Return the [X, Y] coordinate for the center point of the cell that contains the specified text.  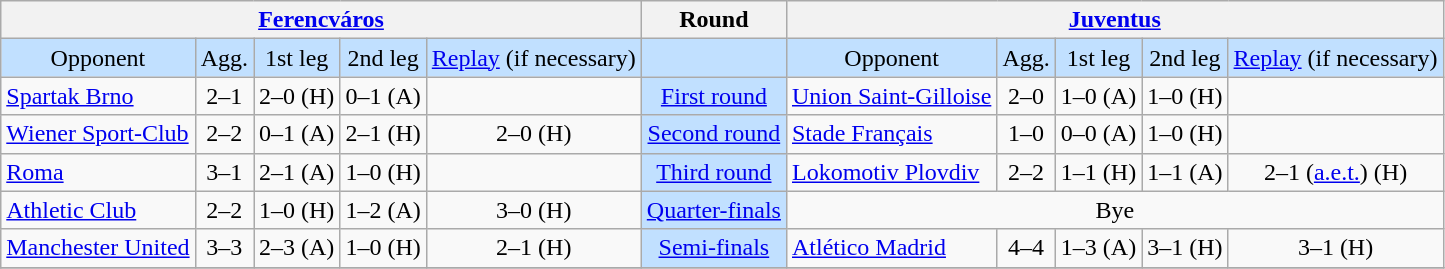
1–1 (A) [1185, 172]
2–3 (A) [297, 248]
Manchester United [98, 248]
Ferencváros [322, 20]
Roma [98, 172]
1–3 (A) [1098, 248]
2–1 (a.e.t.) (H) [1336, 172]
First round [714, 96]
Round [714, 20]
Semi-finals [714, 248]
Bye [1114, 210]
Union Saint-Gilloise [891, 96]
2–1 (A) [297, 172]
2–1 [224, 96]
3–3 [224, 248]
Spartak Brno [98, 96]
Wiener Sport-Club [98, 134]
1–0 (A) [1098, 96]
1–2 (A) [383, 210]
3–1 [224, 172]
1–0 [1026, 134]
1–1 (H) [1098, 172]
Athletic Club [98, 210]
3–0 (H) [534, 210]
Lokomotiv Plovdiv [891, 172]
Third round [714, 172]
2–0 [1026, 96]
4–4 [1026, 248]
Second round [714, 134]
0–0 (A) [1098, 134]
Atlético Madrid [891, 248]
Juventus [1114, 20]
Quarter-finals [714, 210]
Stade Français [891, 134]
